Scan for the cell matching the given text and deliver its (X, Y) coordinate at center. 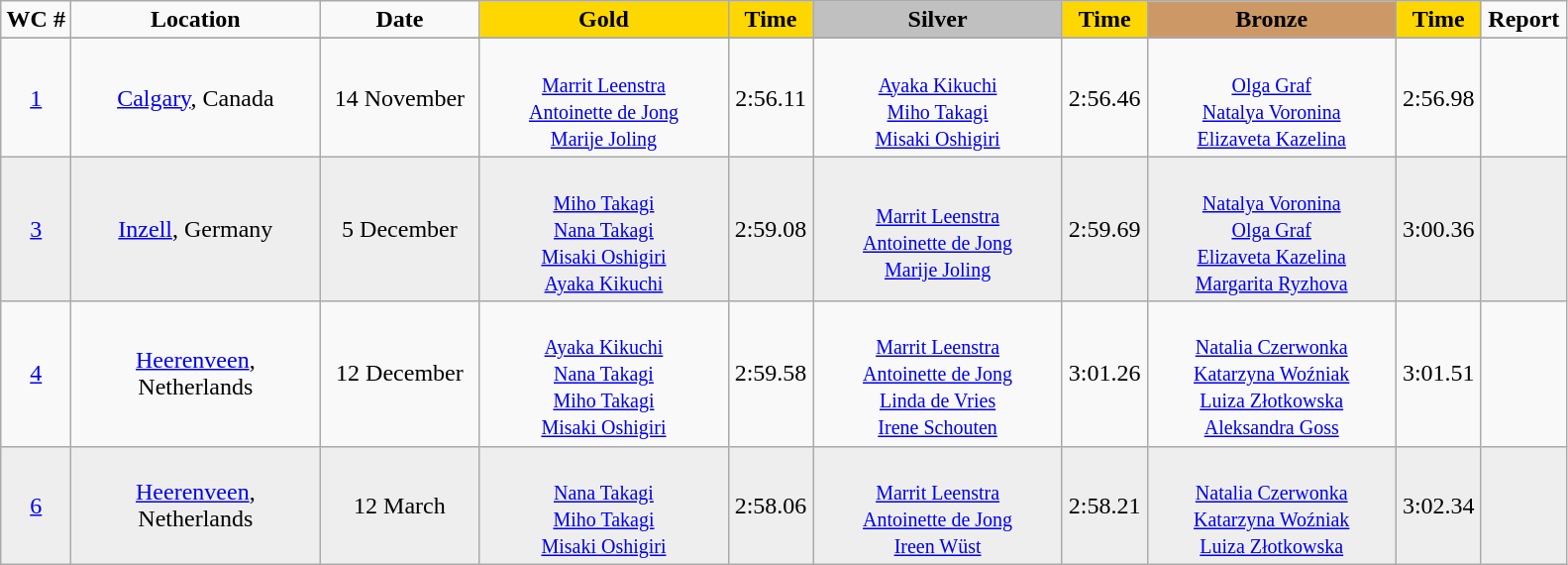
12 December (400, 374)
Ayaka KikuchiMiho TakagiMisaki Oshigiri (937, 97)
Location (196, 20)
12 March (400, 506)
2:59.08 (771, 229)
Silver (937, 20)
3:01.26 (1104, 374)
Nana TakagiMiho TakagiMisaki Oshigiri (604, 506)
2:59.58 (771, 374)
Marrit LeenstraAntoinette de JongLinda de Vries Irene Schouten (937, 374)
Calgary, Canada (196, 97)
2:59.69 (1104, 229)
2:58.06 (771, 506)
Inzell, Germany (196, 229)
3:01.51 (1438, 374)
3:00.36 (1438, 229)
2:58.21 (1104, 506)
Gold (604, 20)
2:56.46 (1104, 97)
Miho TakagiNana TakagiMisaki OshigiriAyaka Kikuchi (604, 229)
4 (36, 374)
Olga GrafNatalya VoroninaElizaveta Kazelina (1272, 97)
Natalya VoroninaOlga GrafElizaveta KazelinaMargarita Ryzhova (1272, 229)
Marrit LeenstraAntoinette de JongIreen Wüst (937, 506)
2:56.11 (771, 97)
Natalia CzerwonkaKatarzyna WoźniakLuiza Złotkowska Aleksandra Goss (1272, 374)
Natalia CzerwonkaKatarzyna WoźniakLuiza Złotkowska (1272, 506)
2:56.98 (1438, 97)
WC # (36, 20)
Date (400, 20)
14 November (400, 97)
Ayaka KikuchiNana TakagiMiho TakagiMisaki Oshigiri (604, 374)
3:02.34 (1438, 506)
6 (36, 506)
5 December (400, 229)
Report (1523, 20)
3 (36, 229)
1 (36, 97)
Bronze (1272, 20)
